From the cell containing the given text, extract its center point as (X, Y) coordinate. 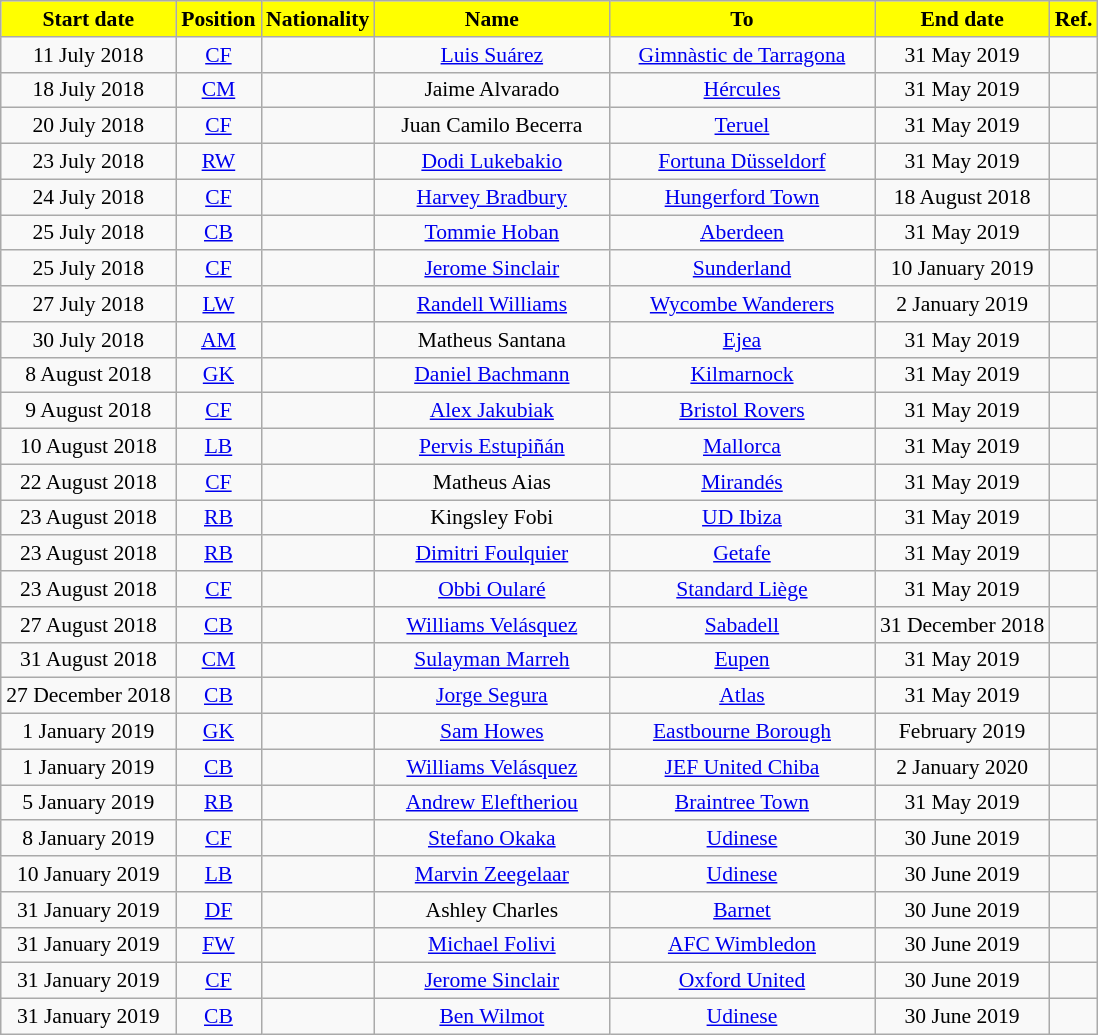
Barnet (742, 910)
UD Ibiza (742, 518)
End date (962, 19)
11 July 2018 (88, 55)
Wycombe Wanderers (742, 304)
27 August 2018 (88, 625)
24 July 2018 (88, 197)
Luis Suárez (492, 55)
Ashley Charles (492, 910)
AM (218, 340)
18 August 2018 (962, 197)
Nationality (318, 19)
Gimnàstic de Tarragona (742, 55)
Ben Wilmot (492, 1017)
27 July 2018 (88, 304)
Hungerford Town (742, 197)
Daniel Bachmann (492, 375)
Start date (88, 19)
Bristol Rovers (742, 411)
Mallorca (742, 447)
31 December 2018 (962, 625)
23 July 2018 (88, 162)
Dimitri Foulquier (492, 554)
Michael Folivi (492, 945)
2 January 2019 (962, 304)
Obbi Oularé (492, 589)
Randell Williams (492, 304)
Harvey Bradbury (492, 197)
AFC Wimbledon (742, 945)
Matheus Santana (492, 340)
10 August 2018 (88, 447)
Jaime Alvarado (492, 90)
Juan Camilo Becerra (492, 126)
Matheus Aias (492, 482)
RW (218, 162)
Aberdeen (742, 233)
Kingsley Fobi (492, 518)
Hércules (742, 90)
LW (218, 304)
JEF United Chiba (742, 767)
22 August 2018 (88, 482)
Stefano Okaka (492, 839)
Sabadell (742, 625)
Teruel (742, 126)
Ejea (742, 340)
5 January 2019 (88, 803)
February 2019 (962, 732)
Tommie Hoban (492, 233)
Eupen (742, 660)
Pervis Estupiñán (492, 447)
Braintree Town (742, 803)
Oxford United (742, 981)
Position (218, 19)
Sunderland (742, 269)
20 July 2018 (88, 126)
Eastbourne Borough (742, 732)
18 July 2018 (88, 90)
Atlas (742, 696)
Getafe (742, 554)
8 August 2018 (88, 375)
Mirandés (742, 482)
FW (218, 945)
Dodi Lukebakio (492, 162)
27 December 2018 (88, 696)
Kilmarnock (742, 375)
31 August 2018 (88, 660)
Andrew Eleftheriou (492, 803)
Name (492, 19)
Alex Jakubiak (492, 411)
Jorge Segura (492, 696)
Fortuna Düsseldorf (742, 162)
Sam Howes (492, 732)
Ref. (1074, 19)
8 January 2019 (88, 839)
Standard Liège (742, 589)
To (742, 19)
Sulayman Marreh (492, 660)
30 July 2018 (88, 340)
2 January 2020 (962, 767)
Marvin Zeegelaar (492, 874)
DF (218, 910)
9 August 2018 (88, 411)
